Extract the (x, y) coordinate from the center of the cell holding the provided text.  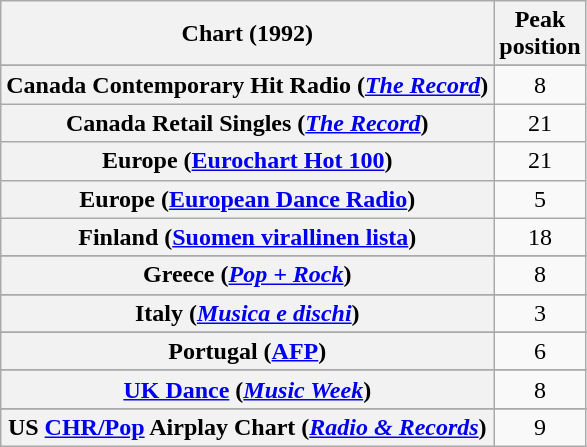
Canada Retail Singles (The Record) (248, 123)
Canada Contemporary Hit Radio (The Record) (248, 85)
US CHR/Pop Airplay Chart (Radio & Records) (248, 427)
6 (540, 351)
UK Dance (Music Week) (248, 389)
5 (540, 199)
9 (540, 427)
Europe (European Dance Radio) (248, 199)
3 (540, 313)
Peakposition (540, 34)
Finland (Suomen virallinen lista) (248, 237)
Portugal (AFP) (248, 351)
Chart (1992) (248, 34)
Greece (Pop + Rock) (248, 275)
Italy (Musica e dischi) (248, 313)
Europe (Eurochart Hot 100) (248, 161)
18 (540, 237)
